Determine the [X, Y] coordinate at the center of the cell enclosing the given text.  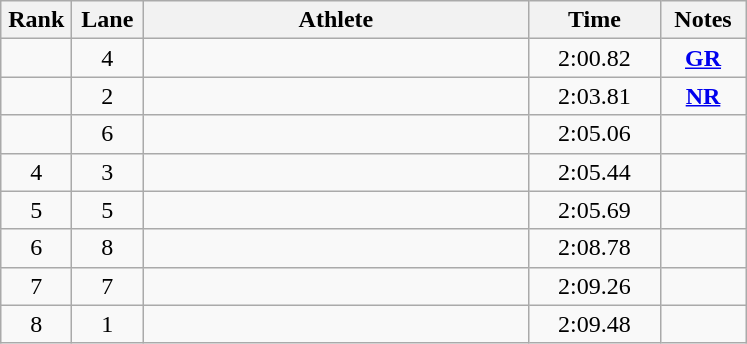
Rank [36, 20]
2:09.48 [594, 324]
GR [703, 58]
2:05.44 [594, 172]
2:08.78 [594, 248]
2:03.81 [594, 96]
2:05.69 [594, 210]
Lane [108, 20]
2:09.26 [594, 286]
NR [703, 96]
2:05.06 [594, 134]
1 [108, 324]
Notes [703, 20]
Athlete [336, 20]
2:00.82 [594, 58]
3 [108, 172]
Time [594, 20]
2 [108, 96]
